Identify which cell holds the provided text, then report its [x, y] central coordinate. 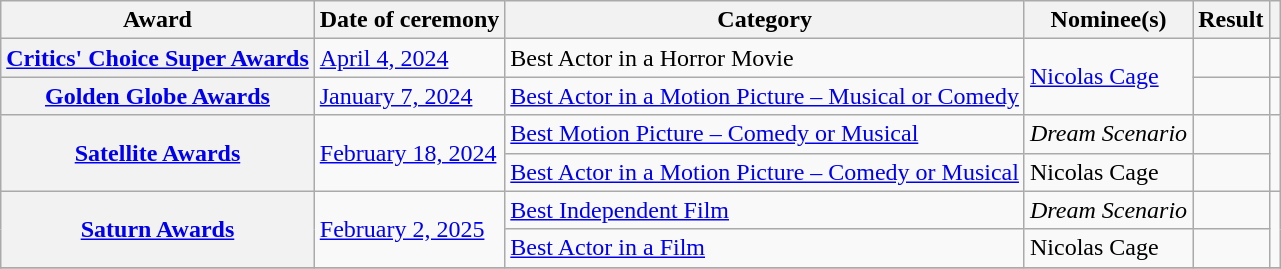
Best Actor in a Motion Picture – Comedy or Musical [765, 172]
Saturn Awards [158, 229]
Satellite Awards [158, 153]
Golden Globe Awards [158, 96]
Best Independent Film [765, 210]
Best Actor in a Horror Movie [765, 58]
January 7, 2024 [410, 96]
Award [158, 20]
April 4, 2024 [410, 58]
Best Motion Picture – Comedy or Musical [765, 134]
Nominee(s) [1108, 20]
February 18, 2024 [410, 153]
Critics' Choice Super Awards [158, 58]
Best Actor in a Motion Picture – Musical or Comedy [765, 96]
Category [765, 20]
Result [1231, 20]
Date of ceremony [410, 20]
February 2, 2025 [410, 229]
Best Actor in a Film [765, 248]
